Output the [X, Y] coordinate of the center of the cell containing the given text.  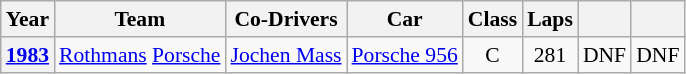
Rothmans Porsche [140, 55]
Co-Drivers [286, 19]
Team [140, 19]
C [492, 55]
Laps [550, 19]
Year [28, 19]
Jochen Mass [286, 55]
1983 [28, 55]
Class [492, 19]
Car [405, 19]
281 [550, 55]
Porsche 956 [405, 55]
